Return the [x, y] coordinate for the center point of the cell that contains the specified text.  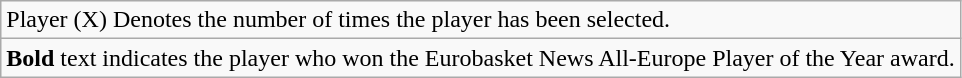
Player (X) Denotes the number of times the player has been selected. [481, 20]
Bold text indicates the player who won the Eurobasket News All-Europe Player of the Year award. [481, 58]
